Capture the cell that displays the provided text and extract its (x, y) central coordinate. 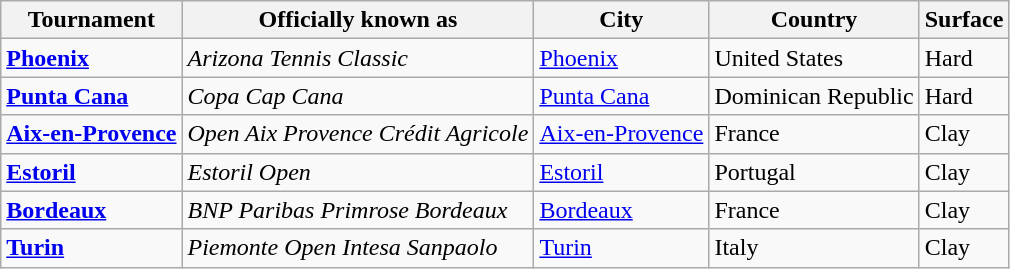
Officially known as (358, 20)
Estoril Open (358, 172)
Country (814, 20)
Arizona Tennis Classic (358, 58)
Piemonte Open Intesa Sanpaolo (358, 248)
City (622, 20)
Dominican Republic (814, 96)
Copa Cap Cana (358, 96)
Portugal (814, 172)
Italy (814, 248)
BNP Paribas Primrose Bordeaux (358, 210)
United States (814, 58)
Surface (964, 20)
Open Aix Provence Crédit Agricole (358, 134)
Tournament (92, 20)
